Determine the (X, Y) coordinate at the center of the cell enclosing the given text.  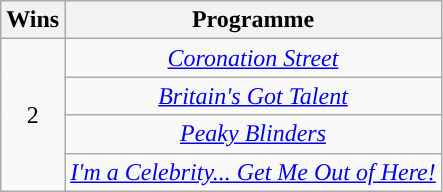
I'm a Celebrity... Get Me Out of Here! (254, 172)
Peaky Blinders (254, 134)
2 (33, 115)
Britain's Got Talent (254, 96)
Coronation Street (254, 58)
Wins (33, 20)
Programme (254, 20)
